Provide the (x, y) coordinate of the cell's center where the given text is located.  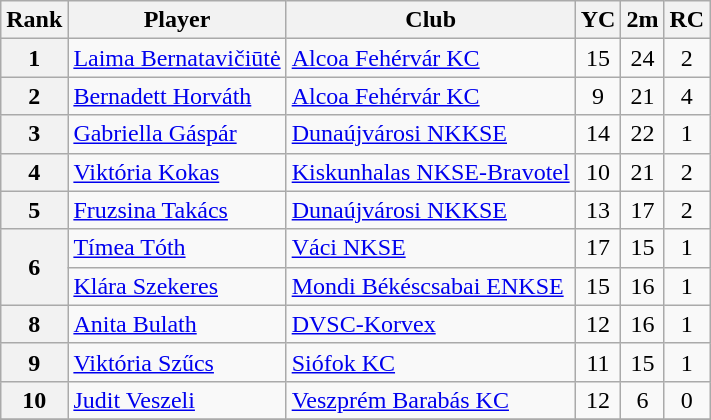
DVSC-Korvex (430, 324)
Siófok KC (430, 362)
13 (598, 210)
24 (642, 58)
22 (642, 134)
Fruzsina Takács (177, 210)
Laima Bernatavičiūtė (177, 58)
Player (177, 20)
5 (34, 210)
3 (34, 134)
Veszprém Barabás KC (430, 400)
Bernadett Horváth (177, 96)
14 (598, 134)
Viktória Szűcs (177, 362)
Anita Bulath (177, 324)
YC (598, 20)
11 (598, 362)
Tímea Tóth (177, 248)
Club (430, 20)
2m (642, 20)
Gabriella Gáspár (177, 134)
Mondi Békéscsabai ENKSE (430, 286)
8 (34, 324)
Rank (34, 20)
Viktória Kokas (177, 172)
Judit Veszeli (177, 400)
Klára Szekeres (177, 286)
0 (687, 400)
Kiskunhalas NKSE-Bravotel (430, 172)
RC (687, 20)
Váci NKSE (430, 248)
